Locate the cell with the specified text and output its (X, Y) center coordinate. 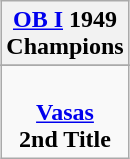
OB I 1949Champions (65, 34)
Vasas2nd Title (65, 112)
